Detect which cell encompasses the target text, then output its [X, Y] center coordinate. 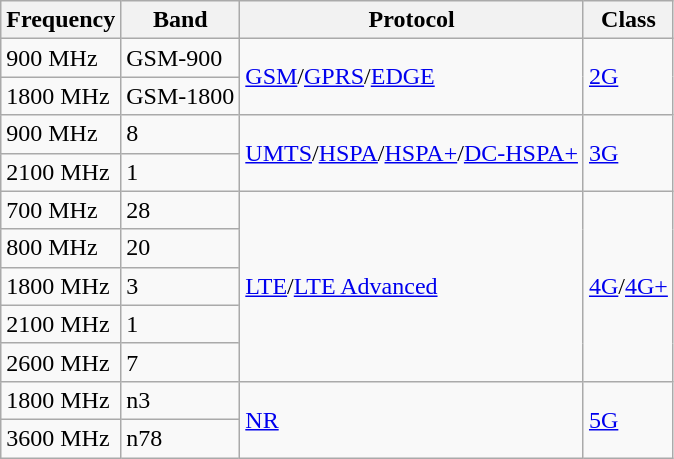
Class [628, 20]
Band [180, 20]
800 MHz [61, 248]
LTE/LTE Advanced [412, 286]
5G [628, 419]
7 [180, 362]
3600 MHz [61, 438]
28 [180, 210]
GSM/GPRS/EDGE [412, 77]
UMTS/HSPA/HSPA+/DC-HSPA+ [412, 153]
n78 [180, 438]
8 [180, 134]
n3 [180, 400]
20 [180, 248]
NR [412, 419]
3G [628, 153]
700 MHz [61, 210]
Protocol [412, 20]
3 [180, 286]
2G [628, 77]
4G/4G+ [628, 286]
Frequency [61, 20]
GSM-1800 [180, 96]
2600 MHz [61, 362]
GSM-900 [180, 58]
